Return the [X, Y] coordinate for the center point of the cell that contains the specified text.  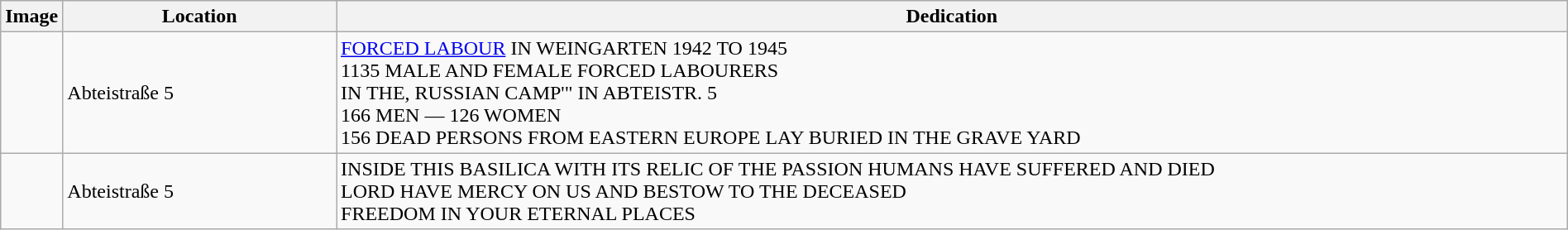
Location [200, 17]
Image [31, 17]
Dedication [953, 17]
